Detect which cell encompasses the target text, then output its (X, Y) center coordinate. 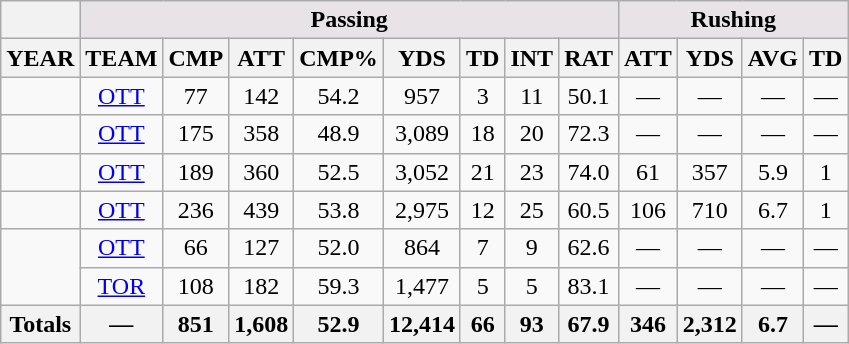
3,052 (422, 172)
182 (262, 286)
TOR (122, 286)
62.6 (589, 248)
5.9 (772, 172)
358 (262, 134)
67.9 (589, 324)
106 (648, 210)
CMP (196, 58)
60.5 (589, 210)
12 (482, 210)
52.0 (339, 248)
54.2 (339, 96)
INT (532, 58)
Rushing (734, 20)
851 (196, 324)
11 (532, 96)
20 (532, 134)
AVG (772, 58)
59.3 (339, 286)
864 (422, 248)
439 (262, 210)
93 (532, 324)
957 (422, 96)
2,312 (710, 324)
50.1 (589, 96)
2,975 (422, 210)
RAT (589, 58)
48.9 (339, 134)
175 (196, 134)
53.8 (339, 210)
108 (196, 286)
236 (196, 210)
357 (710, 172)
83.1 (589, 286)
21 (482, 172)
TEAM (122, 58)
CMP% (339, 58)
Passing (350, 20)
74.0 (589, 172)
61 (648, 172)
Totals (40, 324)
YEAR (40, 58)
360 (262, 172)
3 (482, 96)
710 (710, 210)
18 (482, 134)
3,089 (422, 134)
346 (648, 324)
72.3 (589, 134)
23 (532, 172)
142 (262, 96)
1,477 (422, 286)
127 (262, 248)
12,414 (422, 324)
7 (482, 248)
189 (196, 172)
77 (196, 96)
1,608 (262, 324)
25 (532, 210)
52.9 (339, 324)
9 (532, 248)
52.5 (339, 172)
